Extract the [x, y] coordinate from the center of the cell holding the provided text.  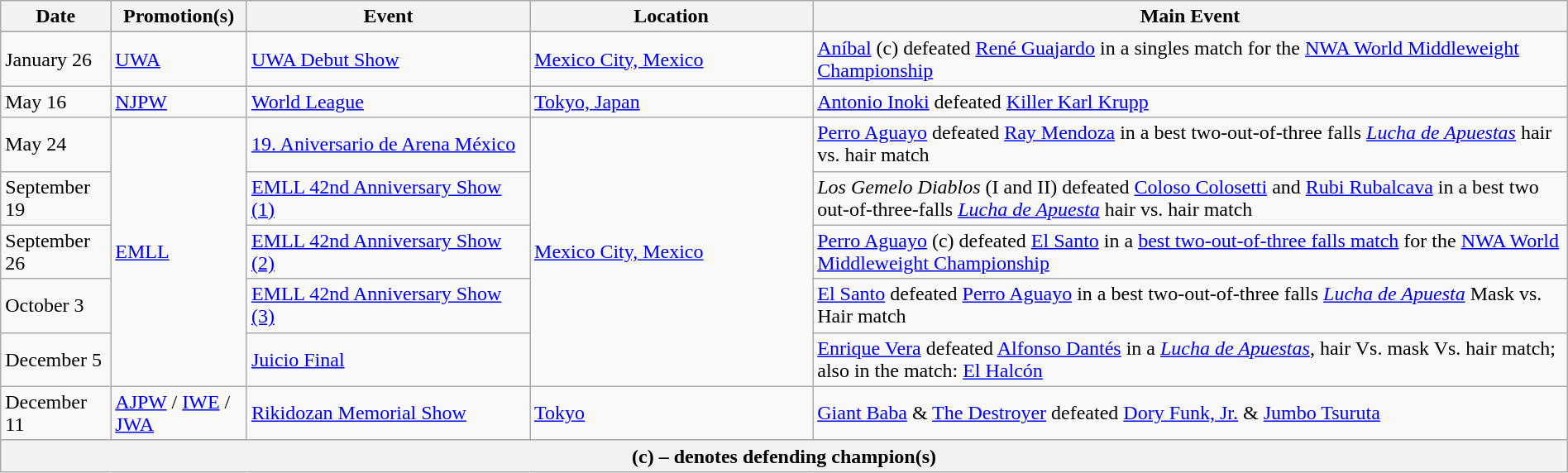
Aníbal (c) defeated René Guajardo in a singles match for the NWA World Middleweight Championship [1191, 60]
Tokyo [672, 413]
EMLL 42nd Anniversary Show (2) [388, 251]
EMLL 42nd Anniversary Show (3) [388, 306]
Perro Aguayo (c) defeated El Santo in a best two-out-of-three falls match for the NWA World Middleweight Championship [1191, 251]
NJPW [179, 102]
EMLL [179, 251]
Giant Baba & The Destroyer defeated Dory Funk, Jr. & Jumbo Tsuruta [1191, 413]
(c) – denotes defending champion(s) [784, 456]
El Santo defeated Perro Aguayo in a best two-out-of-three falls Lucha de Apuesta Mask vs. Hair match [1191, 306]
Event [388, 17]
19. Aniversario de Arena México [388, 144]
Los Gemelo Diablos (I and II) defeated Coloso Colosetti and Rubi Rubalcava in a best two out-of-three-falls Lucha de Apuesta hair vs. hair match [1191, 198]
Promotion(s) [179, 17]
Enrique Vera defeated Alfonso Dantés in a Lucha de Apuestas, hair Vs. mask Vs. hair match; also in the match: El Halcón [1191, 359]
October 3 [56, 306]
Location [672, 17]
Tokyo, Japan [672, 102]
Rikidozan Memorial Show [388, 413]
Main Event [1191, 17]
Date [56, 17]
January 26 [56, 60]
May 24 [56, 144]
EMLL 42nd Anniversary Show (1) [388, 198]
December 11 [56, 413]
World League [388, 102]
UWA Debut Show [388, 60]
September 19 [56, 198]
Perro Aguayo defeated Ray Mendoza in a best two-out-of-three falls Lucha de Apuestas hair vs. hair match [1191, 144]
December 5 [56, 359]
Juicio Final [388, 359]
UWA [179, 60]
AJPW / IWE / JWA [179, 413]
Antonio Inoki defeated Killer Karl Krupp [1191, 102]
May 16 [56, 102]
September 26 [56, 251]
